Find where the given text appears and provide that cell's center as [X, Y] coordinate. 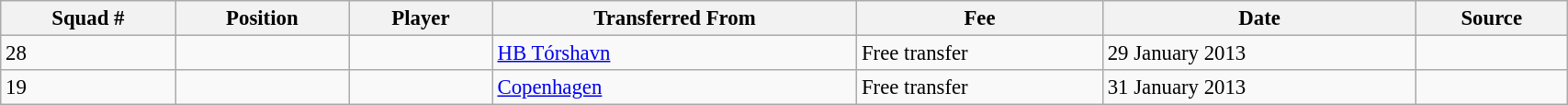
29 January 2013 [1259, 53]
Position [263, 18]
Copenhagen [674, 87]
Player [421, 18]
HB Tórshavn [674, 53]
31 January 2013 [1259, 87]
Date [1259, 18]
28 [88, 53]
Source [1492, 18]
Squad # [88, 18]
19 [88, 87]
Fee [980, 18]
Transferred From [674, 18]
